Capture the cell that displays the provided text and extract its [x, y] central coordinate. 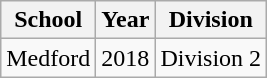
Division [211, 20]
Division 2 [211, 58]
Year [126, 20]
2018 [126, 58]
Medford [48, 58]
School [48, 20]
